Detect which cell encompasses the target text, then output its (x, y) center coordinate. 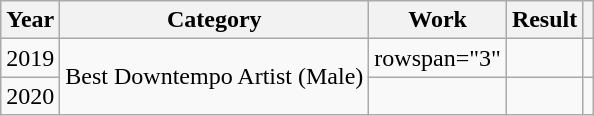
Best Downtempo Artist (Male) (214, 77)
Result (544, 20)
Work (438, 20)
2020 (30, 96)
Category (214, 20)
Year (30, 20)
rowspan="3" (438, 58)
2019 (30, 58)
